Locate the cell with the specified text and output its [X, Y] center coordinate. 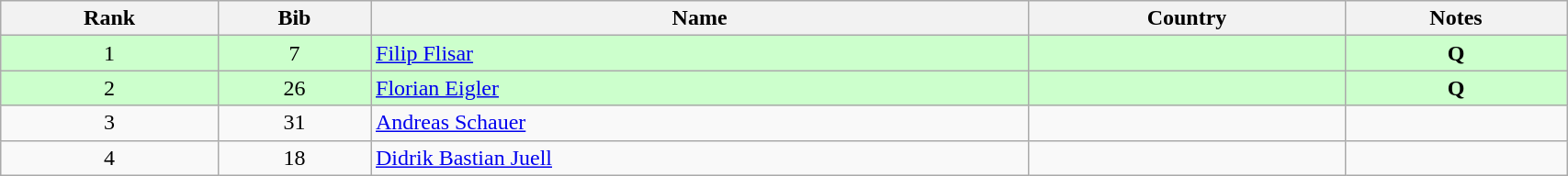
18 [294, 158]
Name [700, 18]
3 [110, 123]
4 [110, 158]
7 [294, 53]
Filip Flisar [700, 53]
Bib [294, 18]
31 [294, 123]
Florian Eigler [700, 88]
26 [294, 88]
Andreas Schauer [700, 123]
Notes [1455, 18]
Country [1187, 18]
1 [110, 53]
Rank [110, 18]
Didrik Bastian Juell [700, 158]
2 [110, 88]
